Provide the [X, Y] coordinate of the cell's center where the given text is located.  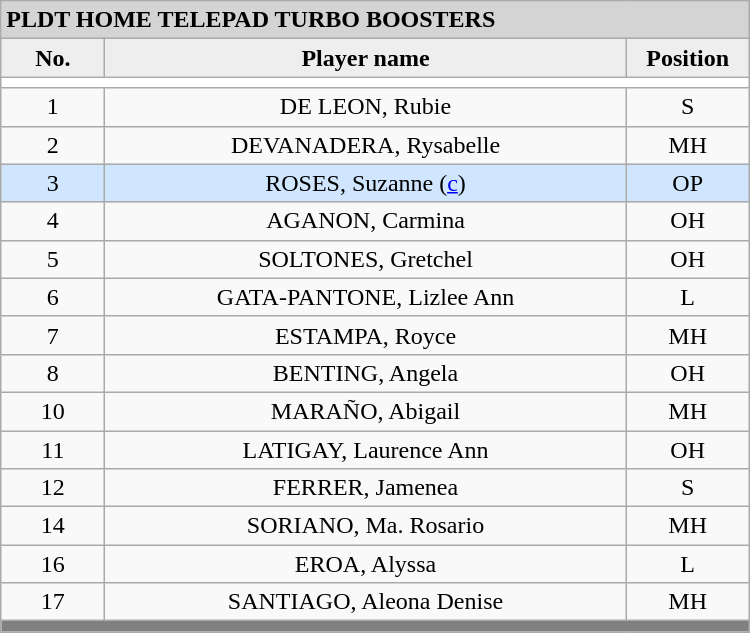
Player name [366, 58]
3 [53, 183]
6 [53, 297]
SOLTONES, Gretchel [366, 259]
BENTING, Angela [366, 373]
4 [53, 221]
1 [53, 107]
SORIANO, Ma. Rosario [366, 526]
SANTIAGO, Aleona Denise [366, 602]
EROA, Alyssa [366, 564]
AGANON, Carmina [366, 221]
ROSES, Suzanne (c) [366, 183]
PLDT HOME TELEPAD TURBO BOOSTERS [375, 20]
17 [53, 602]
8 [53, 373]
OP [688, 183]
5 [53, 259]
GATA-PANTONE, Lizlee Ann [366, 297]
LATIGAY, Laurence Ann [366, 449]
DEVANADERA, Rysabelle [366, 145]
No. [53, 58]
12 [53, 488]
11 [53, 449]
2 [53, 145]
DE LEON, Rubie [366, 107]
MARAÑO, Abigail [366, 411]
Position [688, 58]
10 [53, 411]
16 [53, 564]
FERRER, Jamenea [366, 488]
14 [53, 526]
ESTAMPA, Royce [366, 335]
7 [53, 335]
